Capture the cell that displays the provided text and extract its [X, Y] central coordinate. 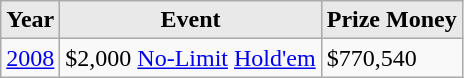
$770,540 [392, 58]
Year [30, 20]
Prize Money [392, 20]
$2,000 No-Limit Hold'em [190, 58]
2008 [30, 58]
Event [190, 20]
